Identify which cell holds the provided text, then report its (X, Y) central coordinate. 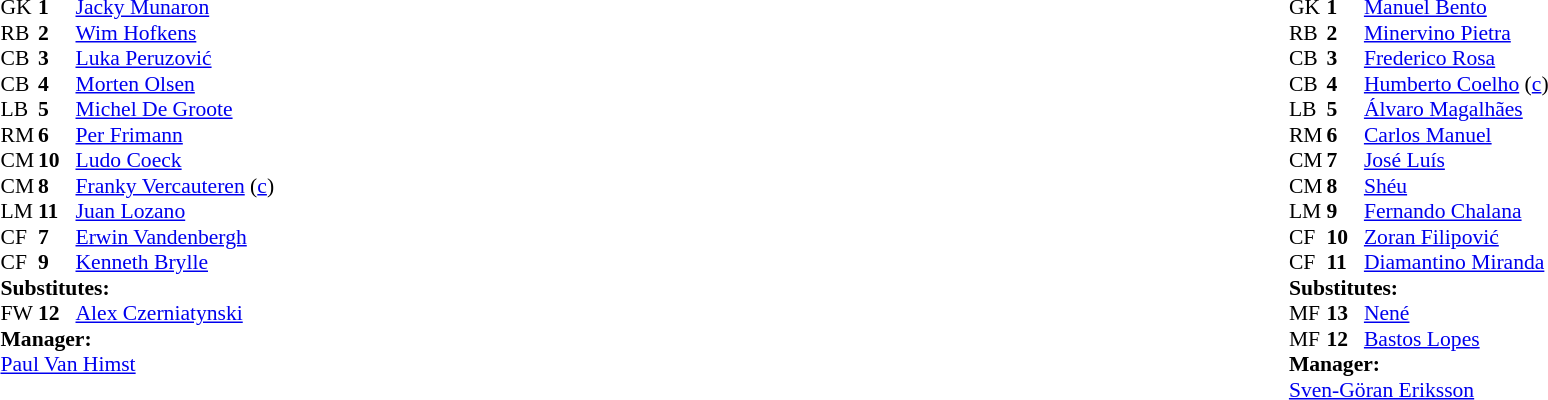
Michel De Groote (176, 109)
Paul Van Himst (137, 365)
Juan Lozano (176, 211)
Ludo Coeck (176, 161)
FW (19, 313)
Wim Hofkens (176, 33)
Kenneth Brylle (176, 263)
13 (1345, 313)
Morten Olsen (176, 84)
Franky Vercauteren (c) (176, 186)
Erwin Vandenbergh (176, 237)
Per Frimann (176, 135)
Alex Czerniatynski (176, 313)
Substitutes: (137, 288)
Luka Peruzović (176, 59)
Manager: (137, 339)
